Output the (x, y) coordinate of the center of the cell containing the given text.  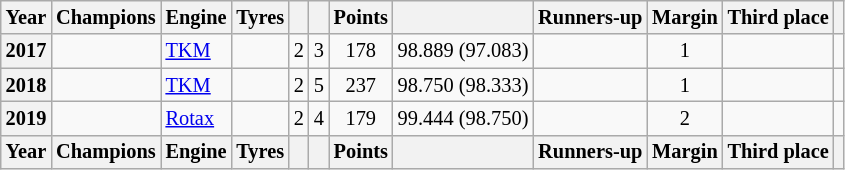
4 (319, 118)
2018 (26, 85)
2017 (26, 51)
178 (361, 51)
99.444 (98.750) (463, 118)
98.889 (97.083) (463, 51)
2019 (26, 118)
5 (319, 85)
237 (361, 85)
Rotax (196, 118)
179 (361, 118)
98.750 (98.333) (463, 85)
3 (319, 51)
